Identify which cell holds the provided text, then report its (X, Y) central coordinate. 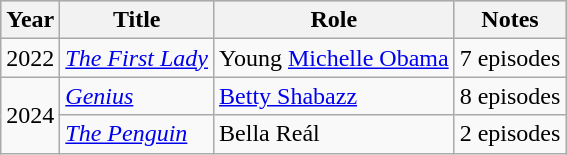
8 episodes (510, 96)
Title (137, 20)
2022 (30, 58)
7 episodes (510, 58)
Genius (137, 96)
The First Lady (137, 58)
Young Michelle Obama (334, 58)
2024 (30, 115)
Role (334, 20)
Bella Reál (334, 134)
Betty Shabazz (334, 96)
Notes (510, 20)
2 episodes (510, 134)
Year (30, 20)
The Penguin (137, 134)
